Detect which cell encompasses the target text, then output its [x, y] center coordinate. 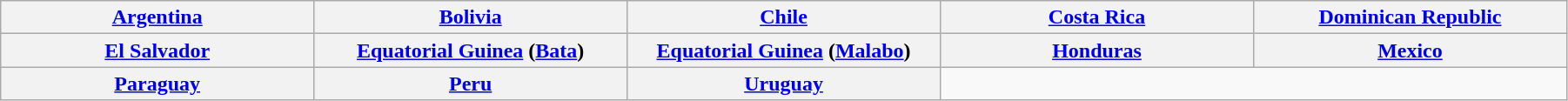
Chile [784, 17]
Costa Rica [1097, 17]
Peru [471, 84]
Dominican Republic [1410, 17]
Argentina [157, 17]
Honduras [1097, 50]
Paraguay [157, 84]
Equatorial Guinea (Malabo) [784, 50]
Mexico [1410, 50]
Bolivia [471, 17]
Uruguay [784, 84]
El Salvador [157, 50]
Equatorial Guinea (Bata) [471, 50]
